Return [X, Y] of the center of cell containing provided text 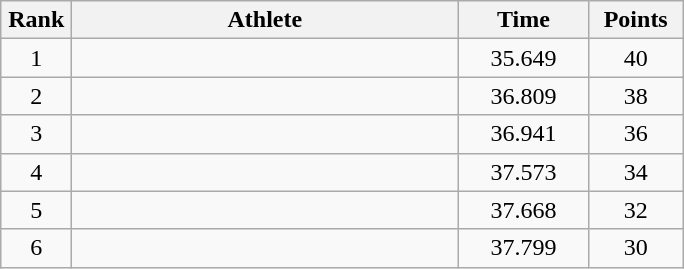
36.941 [524, 134]
3 [36, 134]
37.799 [524, 248]
Rank [36, 20]
32 [636, 210]
Athlete [265, 20]
Time [524, 20]
5 [36, 210]
36 [636, 134]
1 [36, 58]
30 [636, 248]
2 [36, 96]
Points [636, 20]
40 [636, 58]
35.649 [524, 58]
37.573 [524, 172]
4 [36, 172]
36.809 [524, 96]
34 [636, 172]
6 [36, 248]
37.668 [524, 210]
38 [636, 96]
